Determine the [X, Y] coordinate at the center of the cell enclosing the given text.  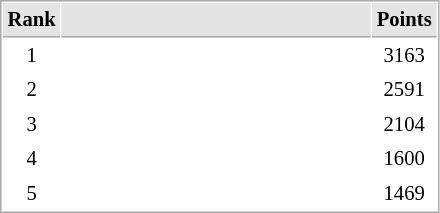
4 [32, 158]
2591 [404, 90]
3163 [404, 56]
1469 [404, 194]
5 [32, 194]
2104 [404, 124]
1 [32, 56]
Points [404, 20]
Rank [32, 20]
2 [32, 90]
1600 [404, 158]
3 [32, 124]
